From the cell containing the given text, extract its center point as [X, Y] coordinate. 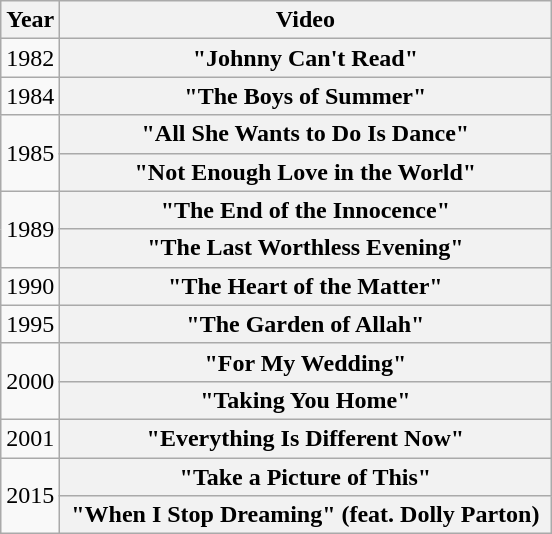
"The End of the Innocence" [306, 210]
"Not Enough Love in the World" [306, 172]
2015 [30, 496]
"The Boys of Summer" [306, 96]
2001 [30, 438]
"For My Wedding" [306, 362]
"All She Wants to Do Is Dance" [306, 134]
"Johnny Can't Read" [306, 58]
1984 [30, 96]
1982 [30, 58]
"Taking You Home" [306, 400]
"When I Stop Dreaming" (feat. Dolly Parton) [306, 515]
1989 [30, 229]
2000 [30, 381]
Video [306, 20]
"The Heart of the Matter" [306, 286]
"The Last Worthless Evening" [306, 248]
"Everything Is Different Now" [306, 438]
"The Garden of Allah" [306, 324]
1995 [30, 324]
"Take a Picture of This" [306, 477]
1990 [30, 286]
Year [30, 20]
1985 [30, 153]
